Find where the given text appears and provide that cell's center as (x, y) coordinate. 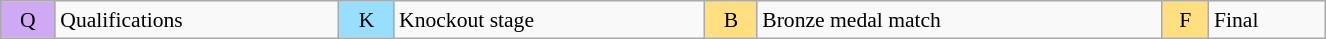
Final (1268, 20)
Qualifications (197, 20)
Q (28, 20)
Knockout stage (550, 20)
F (1186, 20)
B (732, 20)
K (366, 20)
Bronze medal match (959, 20)
